Determine the (X, Y) coordinate at the center of the cell enclosing the given text.  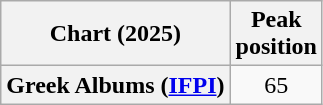
Chart (2025) (116, 34)
65 (276, 85)
Peak position (276, 34)
Greek Albums (IFPI) (116, 85)
